Identify which cell holds the provided text, then report its (X, Y) central coordinate. 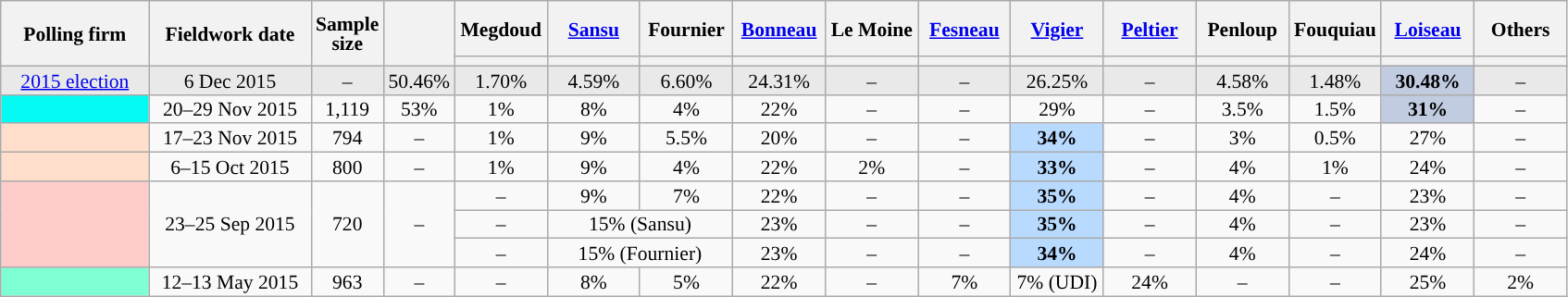
1.48% (1335, 80)
6 Dec 2015 (230, 80)
26.25% (1057, 80)
20% (779, 139)
23–25 Sep 2015 (230, 224)
7% (UDI) (1057, 281)
53% (418, 109)
Sansu (593, 29)
1,119 (347, 109)
17–23 Nov 2015 (230, 139)
Fournier (686, 29)
29% (1057, 109)
5.5% (686, 139)
27% (1427, 139)
Fouquiau (1335, 29)
2015 election (75, 80)
20–29 Nov 2015 (230, 109)
794 (347, 139)
Bonneau (779, 29)
31% (1427, 109)
Others (1521, 29)
Peltier (1150, 29)
30.48% (1427, 80)
12–13 May 2015 (230, 281)
5% (686, 281)
720 (347, 224)
Loiseau (1427, 29)
Polling firm (75, 33)
800 (347, 167)
6.60% (686, 80)
1.5% (1335, 109)
4.58% (1242, 80)
1.70% (501, 80)
25% (1427, 281)
0.5% (1335, 139)
3.5% (1242, 109)
Fieldwork date (230, 33)
Samplesize (347, 33)
Penloup (1242, 29)
3% (1242, 139)
15% (Sansu) (640, 224)
33% (1057, 167)
24.31% (779, 80)
15% (Fournier) (640, 254)
Megdoud (501, 29)
4.59% (593, 80)
Fesneau (964, 29)
6–15 Oct 2015 (230, 167)
Le Moine (872, 29)
963 (347, 281)
50.46% (418, 80)
Vigier (1057, 29)
